Extract the [x, y] coordinate from the center of the cell holding the provided text.  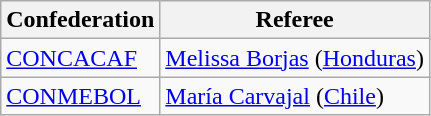
CONMEBOL [80, 96]
Confederation [80, 20]
Referee [295, 20]
María Carvajal (Chile) [295, 96]
Melissa Borjas (Honduras) [295, 58]
CONCACAF [80, 58]
